Scan for the cell matching the given text and deliver its (x, y) coordinate at center. 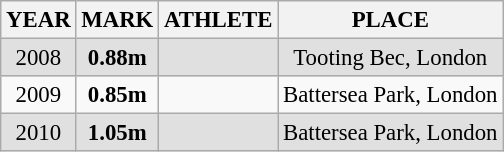
0.85m (118, 95)
2010 (38, 133)
PLACE (390, 20)
2008 (38, 58)
YEAR (38, 20)
ATHLETE (218, 20)
Tooting Bec, London (390, 58)
MARK (118, 20)
1.05m (118, 133)
0.88m (118, 58)
2009 (38, 95)
